Find where the given text appears and provide that cell's center as (x, y) coordinate. 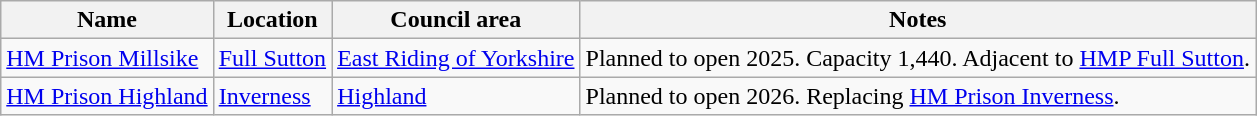
Notes (918, 20)
East Riding of Yorkshire (456, 58)
Council area (456, 20)
Inverness (272, 96)
Location (272, 20)
Planned to open 2025. Capacity 1,440. Adjacent to HMP Full Sutton. (918, 58)
Highland (456, 96)
Name (107, 20)
Full Sutton (272, 58)
HM Prison Millsike (107, 58)
HM Prison Highland (107, 96)
Planned to open 2026. Replacing HM Prison Inverness. (918, 96)
